Identify which cell holds the provided text, then report its (X, Y) central coordinate. 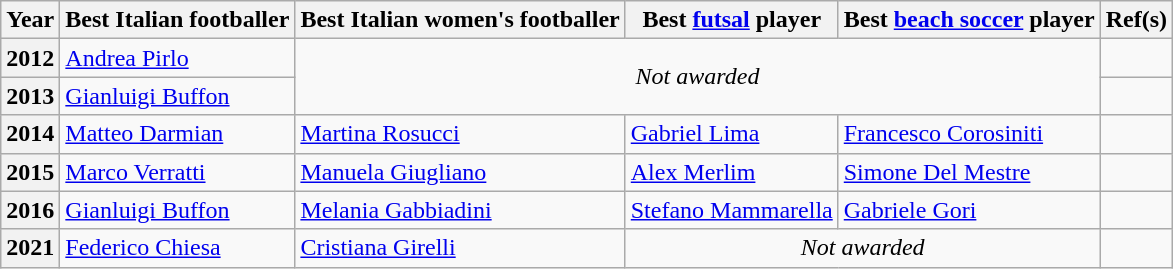
Federico Chiesa (178, 248)
2021 (30, 248)
Best Italian women's footballer (460, 20)
Year (30, 20)
Manuela Giugliano (460, 172)
Cristiana Girelli (460, 248)
2015 (30, 172)
2013 (30, 96)
Alex Merlim (732, 172)
2016 (30, 210)
Best futsal player (732, 20)
Francesco Corosiniti (969, 134)
Gabriel Lima (732, 134)
Best beach soccer player (969, 20)
2012 (30, 58)
Matteo Darmian (178, 134)
Marco Verratti (178, 172)
Melania Gabbiadini (460, 210)
Gabriele Gori (969, 210)
Ref(s) (1136, 20)
Stefano Mammarella (732, 210)
Martina Rosucci (460, 134)
2014 (30, 134)
Best Italian footballer (178, 20)
Andrea Pirlo (178, 58)
Simone Del Mestre (969, 172)
